Scan for the cell matching the given text and deliver its [X, Y] coordinate at center. 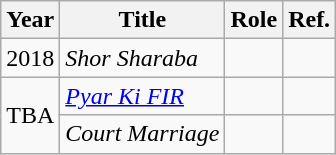
Title [142, 20]
2018 [30, 58]
Pyar Ki FIR [142, 96]
Court Marriage [142, 134]
Year [30, 20]
Shor Sharaba [142, 58]
TBA [30, 115]
Ref. [310, 20]
Role [254, 20]
